Scan for the cell matching the given text and deliver its (X, Y) coordinate at center. 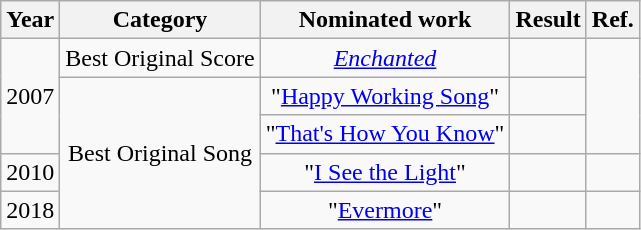
"That's How You Know" (385, 134)
"I See the Light" (385, 172)
Result (548, 20)
"Happy Working Song" (385, 96)
Best Original Score (160, 58)
Ref. (612, 20)
Best Original Song (160, 153)
2018 (30, 210)
Year (30, 20)
"Evermore" (385, 210)
2007 (30, 96)
Nominated work (385, 20)
2010 (30, 172)
Enchanted (385, 58)
Category (160, 20)
